Pinpoint the cell where the given text exists, returning its [x, y] midpoint coordinate. 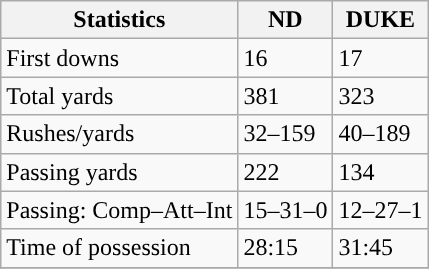
16 [286, 58]
28:15 [286, 248]
32–159 [286, 134]
12–27–1 [380, 210]
31:45 [380, 248]
Rushes/yards [120, 134]
381 [286, 96]
First downs [120, 58]
Passing yards [120, 172]
15–31–0 [286, 210]
222 [286, 172]
323 [380, 96]
17 [380, 58]
Passing: Comp–Att–Int [120, 210]
Statistics [120, 20]
Total yards [120, 96]
DUKE [380, 20]
40–189 [380, 134]
134 [380, 172]
ND [286, 20]
Time of possession [120, 248]
